For the text-containing cell, return its midpoint in (x, y) coordinate format. 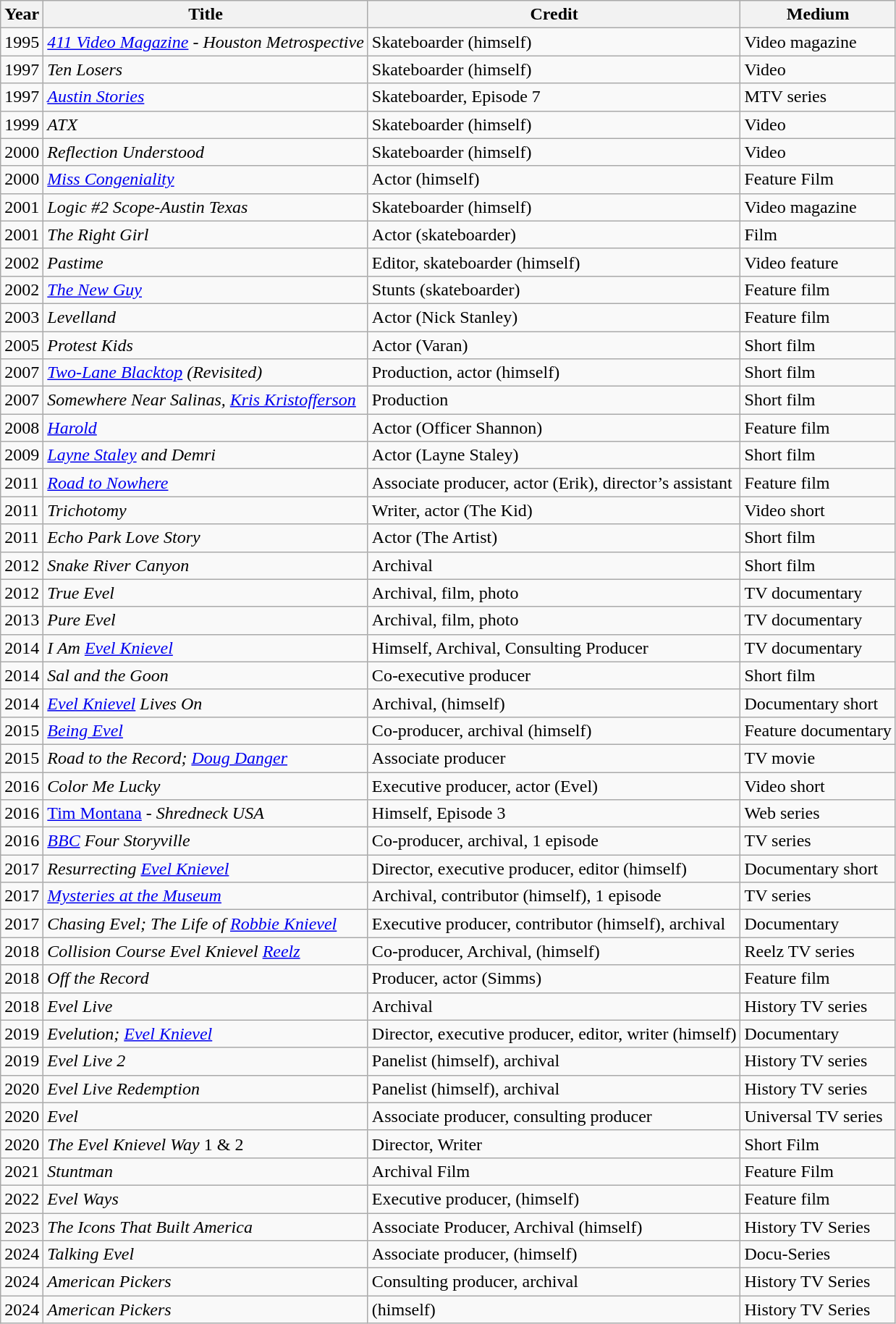
Resurrecting Evel Knievel (206, 869)
Co-producer, archival (himself) (554, 730)
Associate producer, (himself) (554, 1255)
Evel (206, 1116)
The Evel Knievel Way 1 & 2 (206, 1144)
TV movie (818, 758)
Logic #2 Scope-Austin Texas (206, 207)
Co-producer, archival, 1 episode (554, 841)
Evel Live 2 (206, 1061)
Ten Losers (206, 69)
Archival, (himself) (554, 703)
Executive producer, actor (Evel) (554, 785)
ATX (206, 125)
Actor (himself) (554, 180)
Reelz TV series (818, 951)
2009 (22, 455)
Archival Film (554, 1171)
2005 (22, 345)
Evel Ways (206, 1199)
Consulting producer, archival (554, 1282)
Evel Knievel Lives On (206, 703)
(himself) (554, 1310)
Being Evel (206, 730)
2003 (22, 317)
Writer, actor (The Kid) (554, 510)
I Am Evel Knievel (206, 648)
Feature documentary (818, 730)
Actor (Officer Shannon) (554, 428)
Director, executive producer, editor, writer (himself) (554, 1034)
Short Film (818, 1144)
Film (818, 235)
Road to Nowhere (206, 483)
Actor (Varan) (554, 345)
Talking Evel (206, 1255)
Associate Producer, Archival (himself) (554, 1227)
Austin Stories (206, 97)
Evel Live (206, 1006)
Docu-Series (818, 1255)
Associate producer, consulting producer (554, 1116)
2008 (22, 428)
Skateboarder, Episode 7 (554, 97)
Miss Congeniality (206, 180)
Archival, contributor (himself), 1 episode (554, 896)
2022 (22, 1199)
Stunts (skateboarder) (554, 290)
The Icons That Built America (206, 1227)
Video feature (818, 262)
Actor (skateboarder) (554, 235)
Pure Evel (206, 620)
MTV series (818, 97)
Actor (Layne Staley) (554, 455)
Road to the Record; Doug Danger (206, 758)
The Right Girl (206, 235)
Actor (The Artist) (554, 538)
Pastime (206, 262)
Sal and the Goon (206, 675)
Credit (554, 14)
Director, Writer (554, 1144)
True Evel (206, 593)
Himself, Archival, Consulting Producer (554, 648)
Levelland (206, 317)
Executive producer, contributor (himself), archival (554, 924)
Reflection Understood (206, 152)
Actor (Nick Stanley) (554, 317)
2013 (22, 620)
Off the Record (206, 979)
Himself, Episode 3 (554, 814)
Trichotomy (206, 510)
Tim Montana - Shredneck USA (206, 814)
Year (22, 14)
Harold (206, 428)
Associate producer, actor (Erik), director’s assistant (554, 483)
1995 (22, 42)
Producer, actor (Simms) (554, 979)
Executive producer, (himself) (554, 1199)
The New Guy (206, 290)
Title (206, 14)
Two-Lane Blacktop (Revisited) (206, 373)
Mysteries at the Museum (206, 896)
BBC Four Storyville (206, 841)
Production, actor (himself) (554, 373)
Echo Park Love Story (206, 538)
Medium (818, 14)
Stuntman (206, 1171)
Protest Kids (206, 345)
Collision Course Evel Knievel Reelz (206, 951)
Co-executive producer (554, 675)
Layne Staley and Demri (206, 455)
Associate producer (554, 758)
Chasing Evel; The Life of Robbie Knievel (206, 924)
Somewhere Near Salinas, Kris Kristofferson (206, 400)
Color Me Lucky (206, 785)
411 Video Magazine - Houston Metrospective (206, 42)
Evel Live Redemption (206, 1089)
Web series (818, 814)
Co-producer, Archival, (himself) (554, 951)
Production (554, 400)
Editor, skateboarder (himself) (554, 262)
Universal TV series (818, 1116)
2021 (22, 1171)
Snake River Canyon (206, 565)
2023 (22, 1227)
1999 (22, 125)
Director, executive producer, editor (himself) (554, 869)
Evelution; Evel Knievel (206, 1034)
